From the cell containing the given text, extract its center point as [X, Y] coordinate. 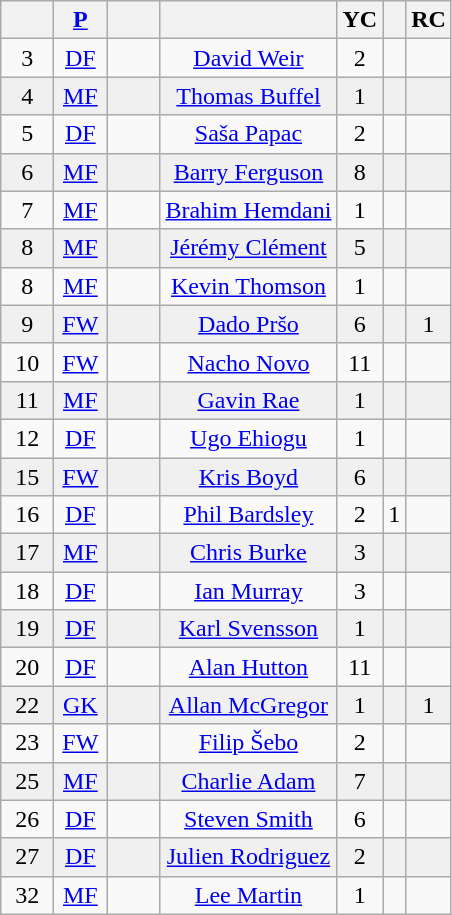
26 [28, 819]
Julien Rodriguez [248, 857]
19 [28, 629]
Jérémy Clément [248, 248]
12 [28, 438]
17 [28, 553]
27 [28, 857]
15 [28, 477]
32 [28, 895]
Nacho Novo [248, 362]
Barry Ferguson [248, 172]
Ugo Ehiogu [248, 438]
4 [28, 96]
Allan McGregor [248, 705]
Chris Burke [248, 553]
25 [28, 781]
Charlie Adam [248, 781]
Kevin Thomson [248, 286]
YC [360, 20]
18 [28, 591]
Kris Boyd [248, 477]
23 [28, 743]
Dado Pršo [248, 324]
10 [28, 362]
Alan Hutton [248, 667]
Thomas Buffel [248, 96]
GK [80, 705]
16 [28, 515]
Saša Papac [248, 134]
Karl Svensson [248, 629]
Steven Smith [248, 819]
22 [28, 705]
P [80, 20]
RC [429, 20]
Filip Šebo [248, 743]
David Weir [248, 58]
Ian Murray [248, 591]
Lee Martin [248, 895]
9 [28, 324]
Brahim Hemdani [248, 210]
20 [28, 667]
Gavin Rae [248, 400]
Phil Bardsley [248, 515]
